Find where the given text appears and provide that cell's center as [X, Y] coordinate. 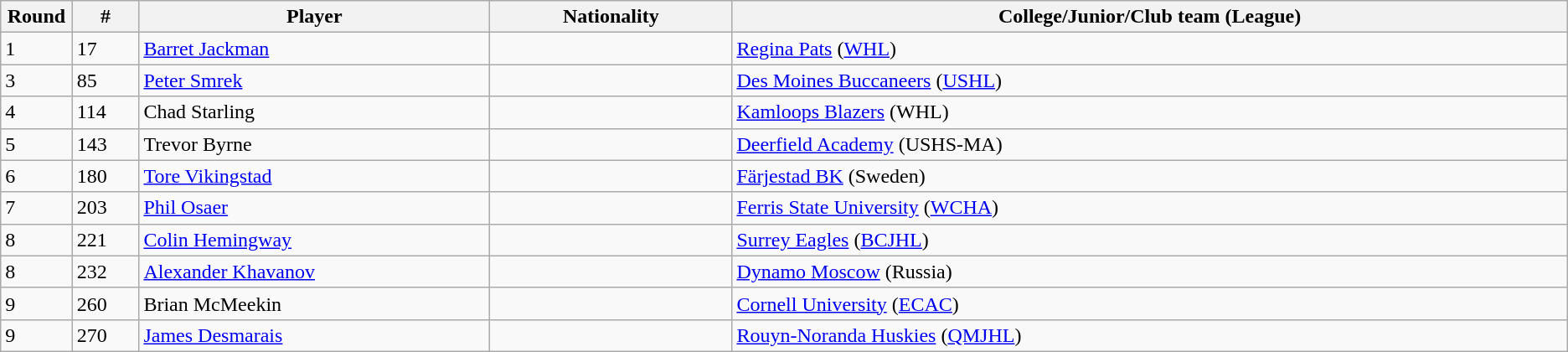
143 [106, 144]
3 [37, 80]
85 [106, 80]
7 [37, 208]
Kamloops Blazers (WHL) [1149, 112]
James Desmarais [315, 335]
Surrey Eagles (BCJHL) [1149, 240]
Colin Hemingway [315, 240]
Round [37, 17]
Deerfield Academy (USHS-MA) [1149, 144]
Peter Smrek [315, 80]
Alexander Khavanov [315, 272]
Des Moines Buccaneers (USHL) [1149, 80]
College/Junior/Club team (League) [1149, 17]
Nationality [611, 17]
260 [106, 303]
Cornell University (ECAC) [1149, 303]
Chad Starling [315, 112]
203 [106, 208]
180 [106, 176]
Brian McMeekin [315, 303]
270 [106, 335]
Regina Pats (WHL) [1149, 49]
114 [106, 112]
Tore Vikingstad [315, 176]
Färjestad BK (Sweden) [1149, 176]
# [106, 17]
Dynamo Moscow (Russia) [1149, 272]
17 [106, 49]
1 [37, 49]
221 [106, 240]
Barret Jackman [315, 49]
4 [37, 112]
Trevor Byrne [315, 144]
Rouyn-Noranda Huskies (QMJHL) [1149, 335]
Ferris State University (WCHA) [1149, 208]
6 [37, 176]
5 [37, 144]
Player [315, 17]
Phil Osaer [315, 208]
232 [106, 272]
